Output the [x, y] coordinate of the center of the cell containing the given text.  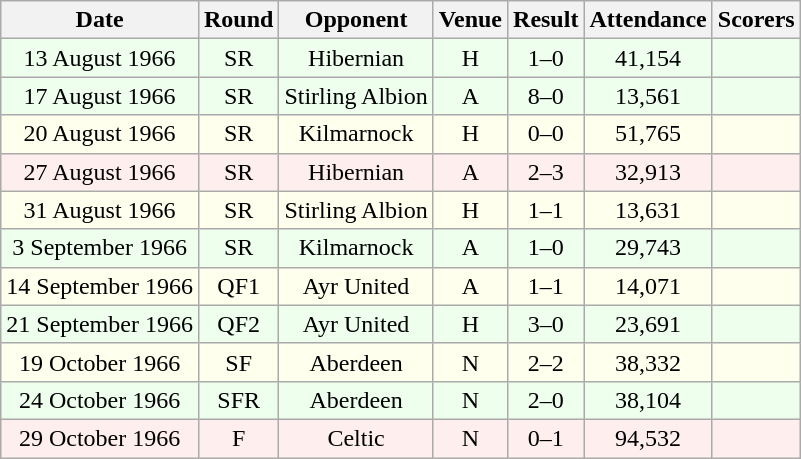
QF1 [238, 286]
8–0 [546, 96]
29,743 [648, 248]
13,631 [648, 210]
QF2 [238, 324]
41,154 [648, 58]
SF [238, 362]
Venue [470, 20]
Result [546, 20]
Scorers [756, 20]
Round [238, 20]
29 October 1966 [100, 438]
0–1 [546, 438]
13 August 1966 [100, 58]
23,691 [648, 324]
17 August 1966 [100, 96]
Opponent [356, 20]
51,765 [648, 134]
0–0 [546, 134]
14,071 [648, 286]
3–0 [546, 324]
F [238, 438]
2–2 [546, 362]
24 October 1966 [100, 400]
Date [100, 20]
21 September 1966 [100, 324]
Attendance [648, 20]
14 September 1966 [100, 286]
3 September 1966 [100, 248]
2–0 [546, 400]
2–3 [546, 172]
31 August 1966 [100, 210]
SFR [238, 400]
32,913 [648, 172]
19 October 1966 [100, 362]
38,104 [648, 400]
27 August 1966 [100, 172]
94,532 [648, 438]
20 August 1966 [100, 134]
13,561 [648, 96]
38,332 [648, 362]
Celtic [356, 438]
